Determine the [X, Y] coordinate at the center of the cell enclosing the given text.  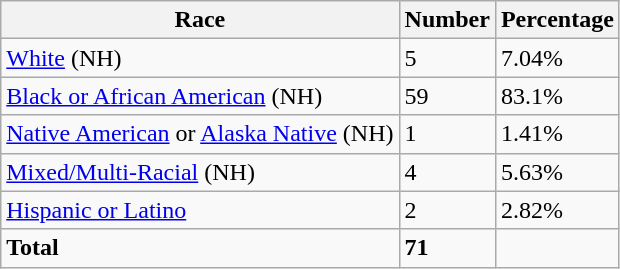
2 [447, 210]
Total [200, 248]
Mixed/Multi-Racial (NH) [200, 172]
5.63% [557, 172]
5 [447, 58]
Hispanic or Latino [200, 210]
White (NH) [200, 58]
7.04% [557, 58]
2.82% [557, 210]
59 [447, 96]
1.41% [557, 134]
Black or African American (NH) [200, 96]
Number [447, 20]
Native American or Alaska Native (NH) [200, 134]
Percentage [557, 20]
83.1% [557, 96]
71 [447, 248]
Race [200, 20]
4 [447, 172]
1 [447, 134]
